Capture the cell that displays the provided text and extract its (x, y) central coordinate. 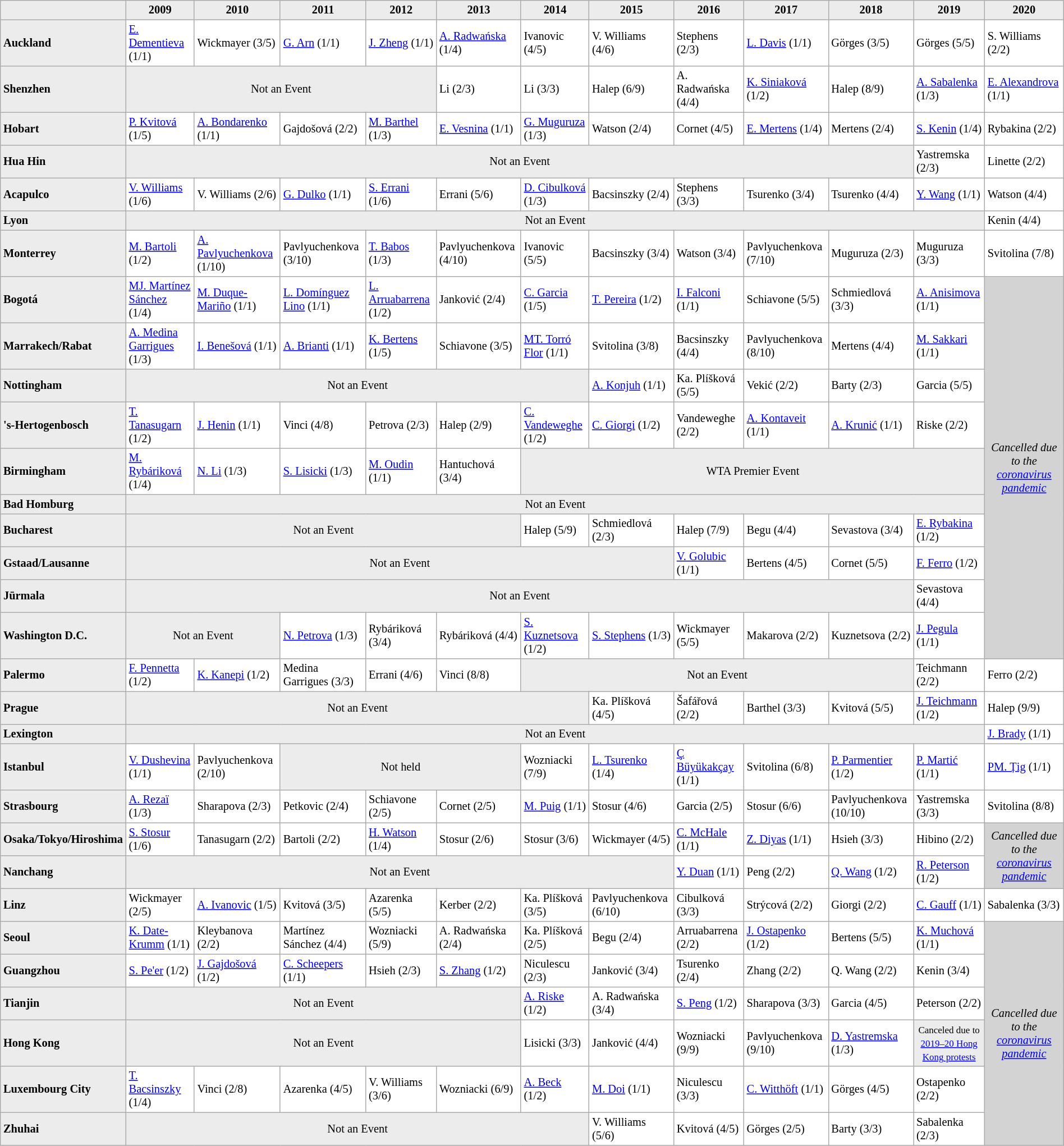
Ka. Plíšková (2/5) (554, 938)
Ç Büyükakçay (1/1) (709, 767)
M. Bartoli (1/2) (160, 253)
Wozniacki (9/9) (709, 1043)
Halep (8/9) (871, 89)
A. Kontaveit (1/1) (786, 425)
Bacsinszky (2/4) (632, 194)
Tsurenko (4/4) (871, 194)
Errani (5/6) (479, 194)
E. Vesnina (1/1) (479, 129)
A. Radwańska (3/4) (632, 1003)
Nottingham (63, 386)
Kenin (3/4) (950, 970)
Bucharest (63, 530)
Kvitová (4/5) (709, 1129)
Halep (5/9) (554, 530)
C. Scheepers (1/1) (323, 970)
2009 (160, 10)
Šafářová (2/2) (709, 708)
E. Mertens (1/4) (786, 129)
MT. Torró Flor (1/1) (554, 346)
Görges (2/5) (786, 1129)
J. Henin (1/1) (237, 425)
F. Ferro (1/2) (950, 563)
Wickmayer (2/5) (160, 905)
M. Doi (1/1) (632, 1089)
2019 (950, 10)
Schiavone (5/5) (786, 300)
Strýcová (2/2) (786, 905)
Janković (2/4) (479, 300)
Barty (3/3) (871, 1129)
Nanchang (63, 872)
Stephens (2/3) (709, 43)
S. Williams (2/2) (1024, 43)
Svitolina (7/8) (1024, 253)
Watson (4/4) (1024, 194)
M. Barthel (1/3) (401, 129)
Sevastova (4/4) (950, 596)
T. Babos (1/3) (401, 253)
Peng (2/2) (786, 872)
Pavlyuchenkova (3/10) (323, 253)
Vandeweghe (2/2) (709, 425)
Peterson (2/2) (950, 1003)
Cornet (4/5) (709, 129)
Schiavone (3/5) (479, 346)
Muguruza (2/3) (871, 253)
A. Medina Garrigues (1/3) (160, 346)
Tsurenko (3/4) (786, 194)
Halep (7/9) (709, 530)
Riske (2/2) (950, 425)
Watson (3/4) (709, 253)
Schiavone (2/5) (401, 806)
G. Arn (1/1) (323, 43)
Azarenka (4/5) (323, 1089)
Wozniacki (6/9) (479, 1089)
2012 (401, 10)
Li (3/3) (554, 89)
Vinci (4/8) (323, 425)
Monterrey (63, 253)
Kenin (4/4) (1024, 221)
Y. Wang (1/1) (950, 194)
K. Muchová (1/1) (950, 938)
Mertens (4/4) (871, 346)
Cibulková (3/3) (709, 905)
J. Teichmann (1/2) (950, 708)
2013 (479, 10)
Hua Hin (63, 162)
Y. Duan (1/1) (709, 872)
MJ. Martínez Sánchez (1/4) (160, 300)
Istanbul (63, 767)
Stosur (3/6) (554, 839)
A. Ivanovic (1/5) (237, 905)
S. Zhang (1/2) (479, 970)
Not held (401, 767)
E. Rybakina (1/2) (950, 530)
Sabalenka (3/3) (1024, 905)
Bogotá (63, 300)
M. Puig (1/1) (554, 806)
R. Peterson (1/2) (950, 872)
L. Domínguez Lino (1/1) (323, 300)
Bartoli (2/2) (323, 839)
Hong Kong (63, 1043)
C. Witthöft (1/1) (786, 1089)
Linette (2/2) (1024, 162)
Teichmann (2/2) (950, 675)
Yastremska (2/3) (950, 162)
A. Bondarenko (1/1) (237, 129)
Görges (3/5) (871, 43)
Q. Wang (1/2) (871, 872)
Ivanovic (4/5) (554, 43)
Linz (63, 905)
Luxembourg City (63, 1089)
Lexington (63, 734)
Schmiedlová (2/3) (632, 530)
Gstaad/Lausanne (63, 563)
's-Hertogenbosch (63, 425)
D. Cibulková (1/3) (554, 194)
Petkovic (2/4) (323, 806)
Mertens (2/4) (871, 129)
Ostapenko (2/2) (950, 1089)
Birmingham (63, 471)
Svitolina (6/8) (786, 767)
Barthel (3/3) (786, 708)
Rybáriková (3/4) (401, 635)
P. Kvitová (1/5) (160, 129)
Pavlyuchenkova (7/10) (786, 253)
M. Oudin (1/1) (401, 471)
Pavlyuchenkova (2/10) (237, 767)
I. Benešová (1/1) (237, 346)
2017 (786, 10)
Hobart (63, 129)
PM. Țig (1/1) (1024, 767)
Ka. Plíšková (4/5) (632, 708)
Stosur (6/6) (786, 806)
Pavlyuchenkova (6/10) (632, 905)
Schmiedlová (3/3) (871, 300)
Guangzhou (63, 970)
K. Date-Krumm (1/1) (160, 938)
Ka. Plíšková (5/5) (709, 386)
Auckland (63, 43)
Bertens (4/5) (786, 563)
Petrova (2/3) (401, 425)
V. Williams (4/6) (632, 43)
V. Williams (2/6) (237, 194)
2016 (709, 10)
2018 (871, 10)
Halep (6/9) (632, 89)
J. Pegula (1/1) (950, 635)
Hibino (2/2) (950, 839)
Ka. Plíšková (3/5) (554, 905)
Yastremska (3/3) (950, 806)
C. Garcia (1/5) (554, 300)
Pavlyuchenkova (8/10) (786, 346)
Stephens (3/3) (709, 194)
Watson (2/4) (632, 129)
2011 (323, 10)
E. Alexandrova (1/1) (1024, 89)
J. Gajdošová (1/2) (237, 970)
Cornet (2/5) (479, 806)
Wozniacki (5/9) (401, 938)
Shenzhen (63, 89)
Sevastova (3/4) (871, 530)
Bertens (5/5) (871, 938)
Görges (4/5) (871, 1089)
Makarova (2/2) (786, 635)
Garcia (2/5) (709, 806)
J. Brady (1/1) (1024, 734)
S. Kuznetsova (1/2) (554, 635)
A. Radwańska (1/4) (479, 43)
C. Giorgi (1/2) (632, 425)
Niculescu (3/3) (709, 1089)
Svitolina (8/8) (1024, 806)
L. Davis (1/1) (786, 43)
Niculescu (2/3) (554, 970)
A. Pavlyuchenkova (1/10) (237, 253)
E. Dementieva (1/1) (160, 43)
Lisicki (3/3) (554, 1043)
G. Dulko (1/1) (323, 194)
S. Lisicki (1/3) (323, 471)
I. Falconi (1/1) (709, 300)
K. Siniaková (1/2) (786, 89)
Wozniacki (7/9) (554, 767)
S. Stosur (1/6) (160, 839)
A. Radwańska (4/4) (709, 89)
Stosur (2/6) (479, 839)
Svitolina (3/8) (632, 346)
Z. Diyas (1/1) (786, 839)
S. Kenin (1/4) (950, 129)
Jūrmala (63, 596)
Pavlyuchenkova (9/10) (786, 1043)
Pavlyuchenkova (10/10) (871, 806)
L. Arruabarrena (1/2) (401, 300)
Sharapova (2/3) (237, 806)
Kerber (2/2) (479, 905)
Azarenka (5/5) (401, 905)
Rybáriková (4/4) (479, 635)
J. Zheng (1/1) (401, 43)
Arruabarrena (2/2) (709, 938)
Medina Garrigues (3/3) (323, 675)
A. Krunić (1/1) (871, 425)
D. Yastremska (1/3) (871, 1043)
Prague (63, 708)
Wickmayer (5/5) (709, 635)
Giorgi (2/2) (871, 905)
Strasbourg (63, 806)
C. McHale (1/1) (709, 839)
Gajdošová (2/2) (323, 129)
Rybakina (2/2) (1024, 129)
Begu (4/4) (786, 530)
A. Konjuh (1/1) (632, 386)
Hsieh (2/3) (401, 970)
Seoul (63, 938)
P. Parmentier (1/2) (871, 767)
V. Williams (3/6) (401, 1089)
Ivanovic (5/5) (554, 253)
A. Brianti (1/1) (323, 346)
A. Sabalenka (1/3) (950, 89)
2015 (632, 10)
M. Sakkari (1/1) (950, 346)
H. Watson (1/4) (401, 839)
Janković (4/4) (632, 1043)
V. Golubic (1/1) (709, 563)
S. Stephens (1/3) (632, 635)
Washington D.C. (63, 635)
A. Radwańska (2/4) (479, 938)
Vekić (2/2) (786, 386)
Muguruza (3/3) (950, 253)
Sharapova (3/3) (786, 1003)
Cornet (5/5) (871, 563)
T. Tanasugarn (1/2) (160, 425)
S. Peng (1/2) (709, 1003)
Vinci (2/8) (237, 1089)
S. Pe'er (1/2) (160, 970)
Pavlyuchenkova (4/10) (479, 253)
A. Anisimova (1/1) (950, 300)
T. Bacsinszky (1/4) (160, 1089)
A. Riske (1/2) (554, 1003)
Barty (2/3) (871, 386)
Janković (3/4) (632, 970)
T. Pereira (1/2) (632, 300)
Palermo (63, 675)
Zhuhai (63, 1129)
2020 (1024, 10)
Bad Homburg (63, 504)
Acapulco (63, 194)
Bacsinszky (3/4) (632, 253)
Begu (2/4) (632, 938)
M. Rybáriková (1/4) (160, 471)
Wickmayer (4/5) (632, 839)
V. Williams (1/6) (160, 194)
Hsieh (3/3) (871, 839)
V. Williams (5/6) (632, 1129)
Tianjin (63, 1003)
C. Gauff (1/1) (950, 905)
C. Vandeweghe (1/2) (554, 425)
G. Muguruza (1/3) (554, 129)
WTA Premier Event (753, 471)
M. Duque-Mariño (1/1) (237, 300)
Canceled due to 2019–20 Hong Kong protests (950, 1043)
Garcia (5/5) (950, 386)
Hantuchová (3/4) (479, 471)
Vinci (8/8) (479, 675)
L. Tsurenko (1/4) (632, 767)
Errani (4/6) (401, 675)
Wickmayer (3/5) (237, 43)
J. Ostapenko (1/2) (786, 938)
Halep (2/9) (479, 425)
K. Bertens (1/5) (401, 346)
Bacsinszky (4/4) (709, 346)
Lyon (63, 221)
Garcia (4/5) (871, 1003)
Tsurenko (2/4) (709, 970)
S. Errani (1/6) (401, 194)
Kvitová (5/5) (871, 708)
N. Petrova (1/3) (323, 635)
Li (2/3) (479, 89)
P. Martić (1/1) (950, 767)
2014 (554, 10)
Q. Wang (2/2) (871, 970)
2010 (237, 10)
Martínez Sánchez (4/4) (323, 938)
Halep (9/9) (1024, 708)
F. Pennetta (1/2) (160, 675)
V. Dushevina (1/1) (160, 767)
K. Kanepi (1/2) (237, 675)
Zhang (2/2) (786, 970)
Kleybanova (2/2) (237, 938)
Stosur (4/6) (632, 806)
Görges (5/5) (950, 43)
Kvitová (3/5) (323, 905)
Kuznetsova (2/2) (871, 635)
Marrakech/Rabat (63, 346)
Sabalenka (2/3) (950, 1129)
A. Rezaï (1/3) (160, 806)
A. Beck (1/2) (554, 1089)
Tanasugarn (2/2) (237, 839)
N. Li (1/3) (237, 471)
Osaka/Tokyo/Hiroshima (63, 839)
Ferro (2/2) (1024, 675)
